For the text-containing cell, return its midpoint in [X, Y] coordinate format. 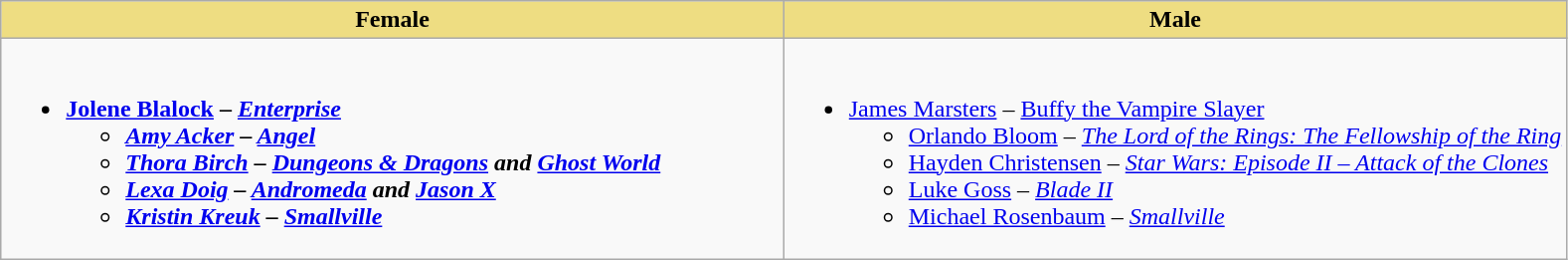
Female [393, 20]
Male [1175, 20]
